Return [x, y] of the center of cell containing provided text 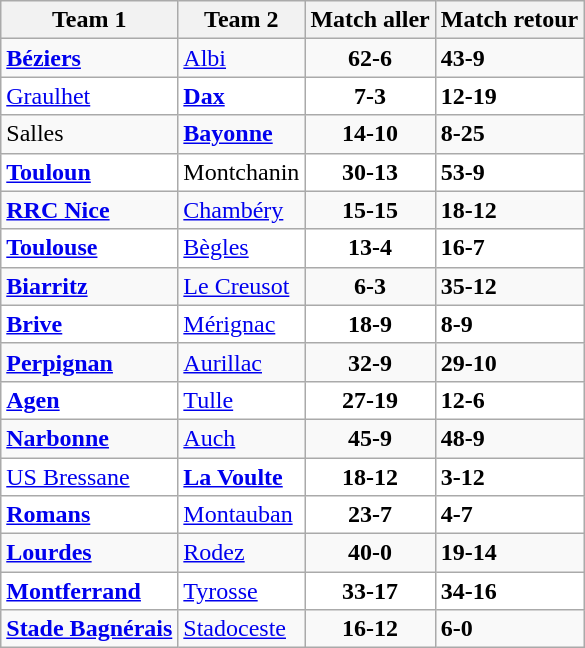
3-12 [510, 477]
Romans [90, 515]
35-12 [510, 286]
RRC Nice [90, 210]
12-6 [510, 400]
Montferrand [90, 591]
Le Creusot [242, 286]
Rodez [242, 553]
8-9 [510, 324]
23-7 [370, 515]
Match aller [370, 20]
Albi [242, 58]
32-9 [370, 362]
43-9 [510, 58]
Biarritz [90, 286]
6-0 [510, 629]
Dax [242, 96]
Match retour [510, 20]
45-9 [370, 438]
Team 2 [242, 20]
62-6 [370, 58]
Toulouse [90, 248]
14-10 [370, 134]
Tyrosse [242, 591]
29-10 [510, 362]
US Bressane [90, 477]
53-9 [510, 172]
7-3 [370, 96]
27-19 [370, 400]
Narbonne [90, 438]
Chambéry [242, 210]
Tulle [242, 400]
15-15 [370, 210]
18-9 [370, 324]
La Voulte [242, 477]
Touloun [90, 172]
48-9 [510, 438]
Stadoceste [242, 629]
Salles [90, 134]
16-7 [510, 248]
40-0 [370, 553]
Montchanin [242, 172]
12-19 [510, 96]
4-7 [510, 515]
Agen [90, 400]
Montauban [242, 515]
16-12 [370, 629]
Mérignac [242, 324]
13-4 [370, 248]
Stade Bagnérais [90, 629]
8-25 [510, 134]
Lourdes [90, 553]
Brive [90, 324]
Bayonne [242, 134]
Béziers [90, 58]
6-3 [370, 286]
Auch [242, 438]
Bègles [242, 248]
34-16 [510, 591]
Graulhet [90, 96]
30-13 [370, 172]
33-17 [370, 591]
Perpignan [90, 362]
Team 1 [90, 20]
Aurillac [242, 362]
19-14 [510, 553]
